Pinpoint the cell where the given text exists, returning its (x, y) midpoint coordinate. 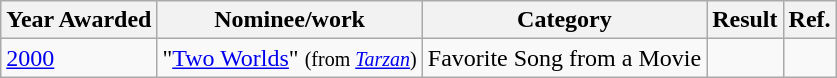
Nominee/work (290, 20)
Year Awarded (79, 20)
"Two Worlds" (from Tarzan) (290, 58)
Category (564, 20)
Favorite Song from a Movie (564, 58)
2000 (79, 58)
Result (745, 20)
Ref. (810, 20)
